Return [X, Y] of the center of cell containing provided text 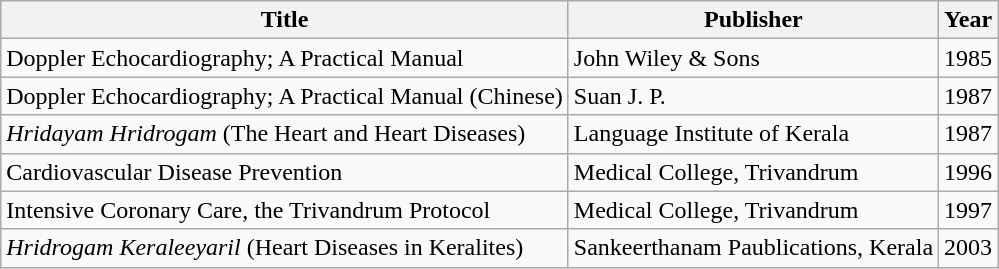
Title [285, 20]
Year [968, 20]
Publisher [753, 20]
Cardiovascular Disease Prevention [285, 172]
Suan J. P. [753, 96]
Hridayam Hridrogam (The Heart and Heart Diseases) [285, 134]
Doppler Echocardiography; A Practical Manual (Chinese) [285, 96]
Hridrogam Keraleeyaril (Heart Diseases in Keralites) [285, 248]
Language Institute of Kerala [753, 134]
2003 [968, 248]
1985 [968, 58]
Doppler Echocardiography; A Practical Manual [285, 58]
Sankeerthanam Paublications, Kerala [753, 248]
1996 [968, 172]
John Wiley & Sons [753, 58]
Intensive Coronary Care, the Trivandrum Protocol [285, 210]
1997 [968, 210]
